For the text-containing cell, return its midpoint in [x, y] coordinate format. 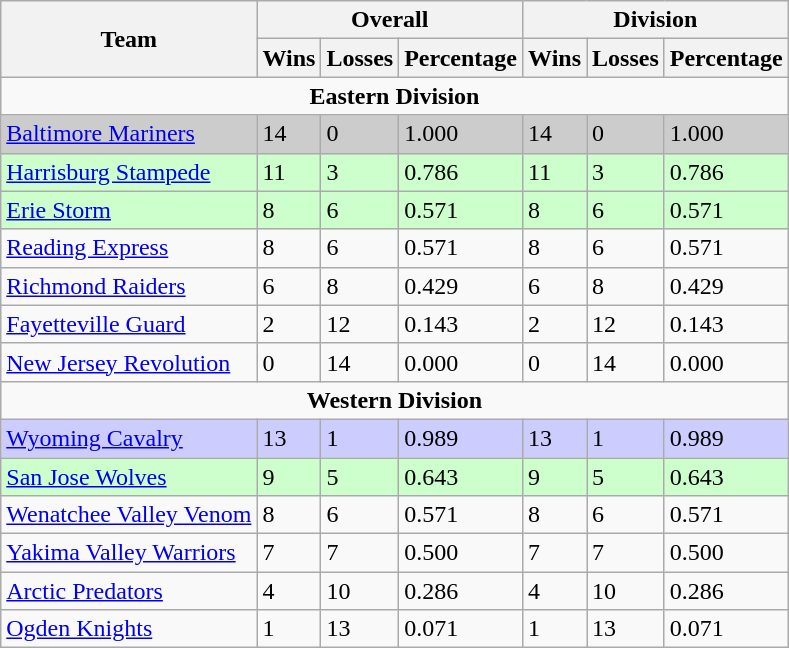
San Jose Wolves [129, 477]
Yakima Valley Warriors [129, 553]
Division [656, 20]
Wenatchee Valley Venom [129, 515]
Overall [390, 20]
Wyoming Cavalry [129, 438]
Team [129, 39]
Arctic Predators [129, 591]
Baltimore Mariners [129, 134]
Harrisburg Stampede [129, 172]
Western Division [394, 400]
Richmond Raiders [129, 286]
Fayetteville Guard [129, 324]
Ogden Knights [129, 629]
Erie Storm [129, 210]
Reading Express [129, 248]
New Jersey Revolution [129, 362]
Eastern Division [394, 96]
